Extract the [X, Y] coordinate from the center of the cell holding the provided text.  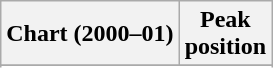
Peakposition [225, 34]
Chart (2000–01) [90, 34]
